Extract the [X, Y] coordinate from the center of the cell holding the provided text.  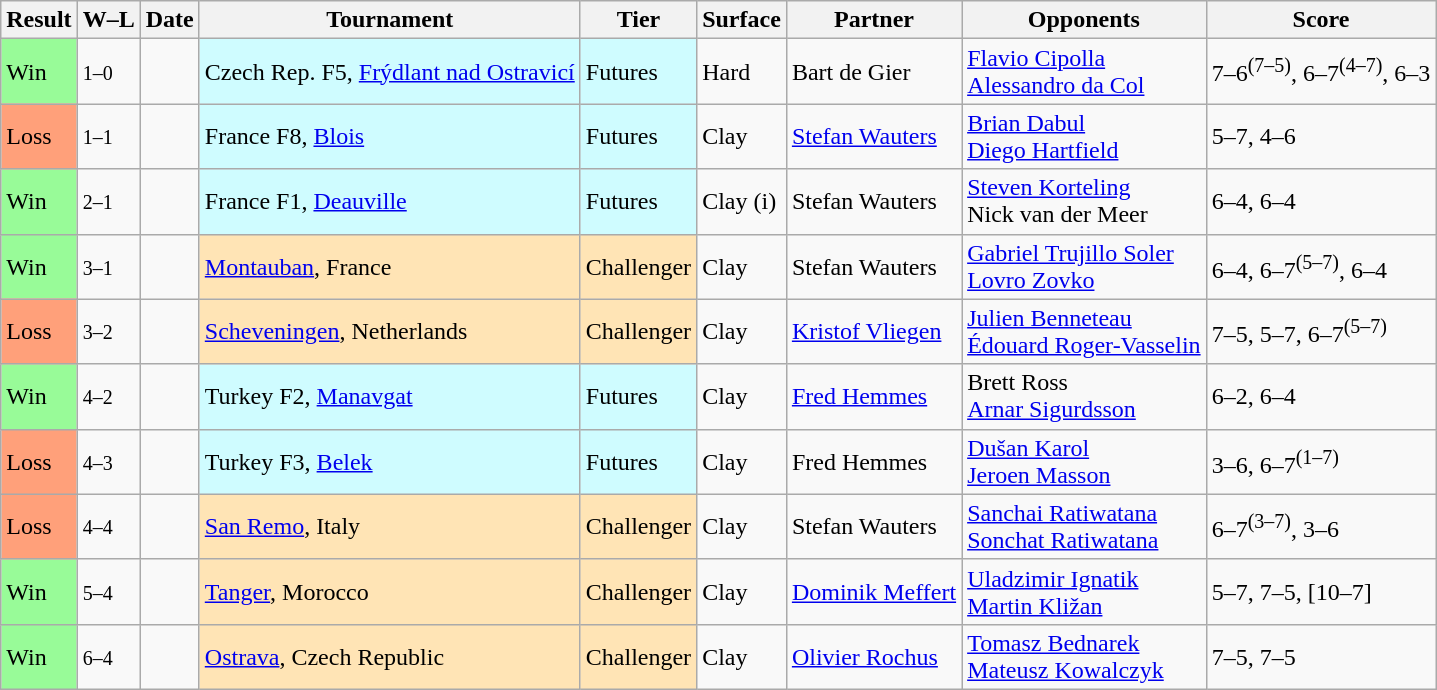
Partner [874, 20]
4–3 [108, 462]
3–1 [108, 266]
7–6(7–5), 6–7(4–7), 6–3 [1321, 72]
Bart de Gier [874, 72]
France F8, Blois [390, 136]
Olivier Rochus [874, 656]
6–4, 6–7(5–7), 6–4 [1321, 266]
6–7(3–7), 3–6 [1321, 526]
1–1 [108, 136]
Result [39, 20]
Dominik Meffert [874, 592]
Montauban, France [390, 266]
W–L [108, 20]
Turkey F3, Belek [390, 462]
Tomasz Bednarek Mateusz Kowalczyk [1084, 656]
Sanchai Ratiwatana Sonchat Ratiwatana [1084, 526]
Score [1321, 20]
Surface [742, 20]
Steven Korteling Nick van der Meer [1084, 202]
3–6, 6–7(1–7) [1321, 462]
Clay (i) [742, 202]
Date [170, 20]
Kristof Vliegen [874, 332]
5–7, 4–6 [1321, 136]
3–2 [108, 332]
Turkey F2, Manavgat [390, 396]
6–2, 6–4 [1321, 396]
San Remo, Italy [390, 526]
6–4, 6–4 [1321, 202]
Gabriel Trujillo Soler Lovro Zovko [1084, 266]
Flavio Cipolla Alessandro da Col [1084, 72]
Scheveningen, Netherlands [390, 332]
Ostrava, Czech Republic [390, 656]
Dušan Karol Jeroen Masson [1084, 462]
5–7, 7–5, [10–7] [1321, 592]
7–5, 7–5 [1321, 656]
Tournament [390, 20]
6–4 [108, 656]
Tanger, Morocco [390, 592]
France F1, Deauville [390, 202]
2–1 [108, 202]
Brett Ross Arnar Sigurdsson [1084, 396]
Brian Dabul Diego Hartfield [1084, 136]
Opponents [1084, 20]
Uladzimir Ignatik Martin Kližan [1084, 592]
Tier [638, 20]
1–0 [108, 72]
Julien Benneteau Édouard Roger-Vasselin [1084, 332]
7–5, 5–7, 6–7(5–7) [1321, 332]
Czech Rep. F5, Frýdlant nad Ostravicí [390, 72]
4–4 [108, 526]
5–4 [108, 592]
4–2 [108, 396]
Hard [742, 72]
